Extract the [X, Y] coordinate from the center of the cell holding the provided text.  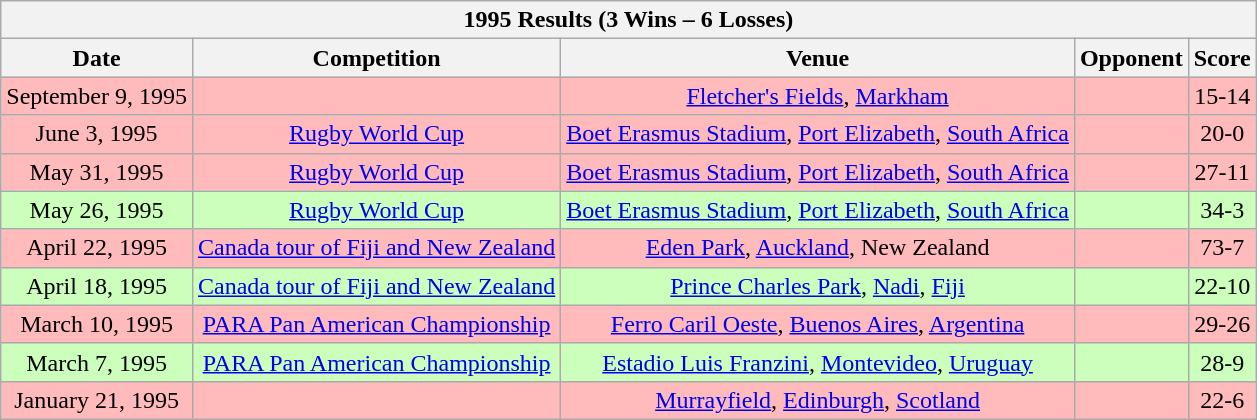
Date [97, 58]
Estadio Luis Franzini, Montevideo, Uruguay [818, 362]
Score [1222, 58]
Competition [376, 58]
34-3 [1222, 210]
June 3, 1995 [97, 134]
1995 Results (3 Wins – 6 Losses) [628, 20]
22-10 [1222, 286]
Ferro Caril Oeste, Buenos Aires, Argentina [818, 324]
73-7 [1222, 248]
May 26, 1995 [97, 210]
April 18, 1995 [97, 286]
28-9 [1222, 362]
29-26 [1222, 324]
27-11 [1222, 172]
Fletcher's Fields, Markham [818, 96]
22-6 [1222, 400]
15-14 [1222, 96]
20-0 [1222, 134]
March 7, 1995 [97, 362]
May 31, 1995 [97, 172]
Murrayfield, Edinburgh, Scotland [818, 400]
Opponent [1131, 58]
Prince Charles Park, Nadi, Fiji [818, 286]
April 22, 1995 [97, 248]
Venue [818, 58]
Eden Park, Auckland, New Zealand [818, 248]
September 9, 1995 [97, 96]
March 10, 1995 [97, 324]
January 21, 1995 [97, 400]
